Find where the given text appears and provide that cell's center as [X, Y] coordinate. 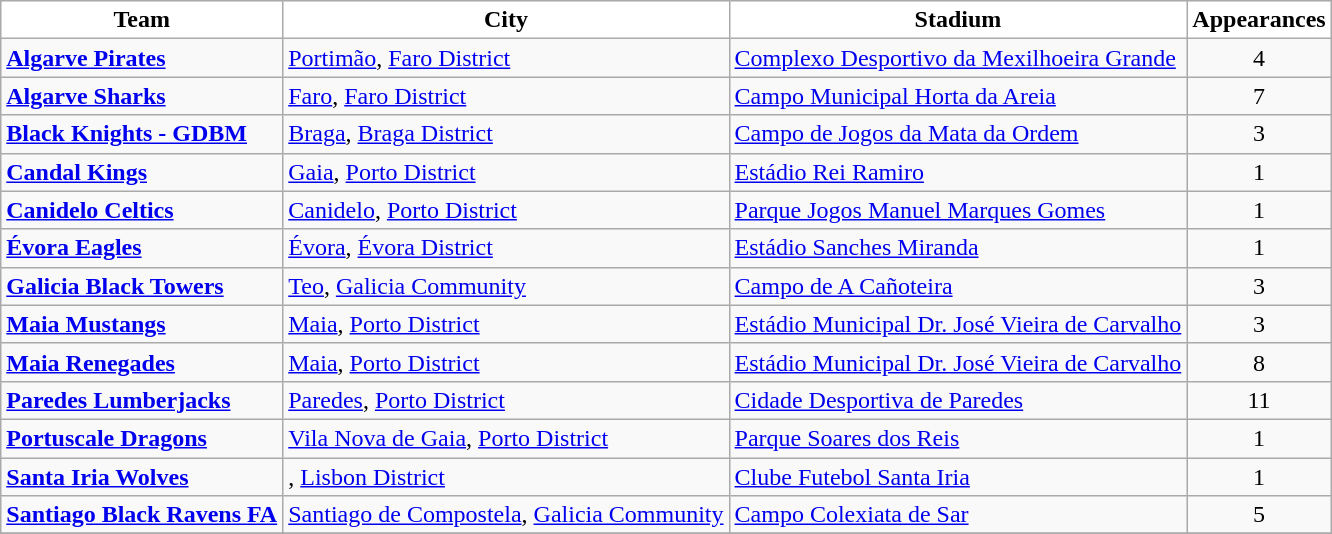
Portimão, Faro District [506, 58]
Campo de Jogos da Mata da Ordem [958, 134]
Campo de A Cañoteira [958, 286]
Faro, Faro District [506, 96]
Vila Nova de Gaia, Porto District [506, 438]
Évora, Évora District [506, 248]
5 [1259, 515]
Portuscale Dragons [142, 438]
Campo Colexiata de Sar [958, 515]
Stadium [958, 20]
Paredes Lumberjacks [142, 400]
Galicia Black Towers [142, 286]
Évora Eagles [142, 248]
8 [1259, 362]
Algarve Pirates [142, 58]
Parque Soares dos Reis [958, 438]
11 [1259, 400]
Santiago Black Ravens FA [142, 515]
Cidade Desportiva de Paredes [958, 400]
Santa Iria Wolves [142, 477]
7 [1259, 96]
Teo, Galicia Community [506, 286]
Campo Municipal Horta da Areia [958, 96]
Paredes, Porto District [506, 400]
Gaia, Porto District [506, 172]
Appearances [1259, 20]
Estádio Rei Ramiro [958, 172]
Team [142, 20]
Black Knights - GDBM [142, 134]
Clube Futebol Santa Iria [958, 477]
4 [1259, 58]
Canidelo Celtics [142, 210]
Candal Kings [142, 172]
, Lisbon District [506, 477]
Parque Jogos Manuel Marques Gomes [958, 210]
Estádio Sanches Miranda [958, 248]
Santiago de Compostela, Galicia Community [506, 515]
Canidelo, Porto District [506, 210]
Algarve Sharks [142, 96]
Complexo Desportivo da Mexilhoeira Grande [958, 58]
Braga, Braga District [506, 134]
City [506, 20]
Maia Renegades [142, 362]
Maia Mustangs [142, 324]
